Capture the cell that displays the provided text and extract its (x, y) central coordinate. 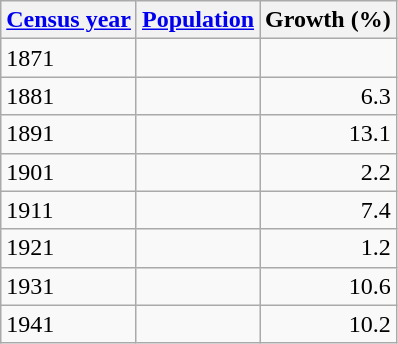
1891 (69, 134)
7.4 (328, 210)
Census year (69, 20)
1.2 (328, 248)
10.6 (328, 286)
13.1 (328, 134)
1931 (69, 286)
2.2 (328, 172)
1881 (69, 96)
Population (198, 20)
Growth (%) (328, 20)
1901 (69, 172)
1911 (69, 210)
1871 (69, 58)
6.3 (328, 96)
1941 (69, 324)
1921 (69, 248)
10.2 (328, 324)
